Find where the given text appears and provide that cell's center as (x, y) coordinate. 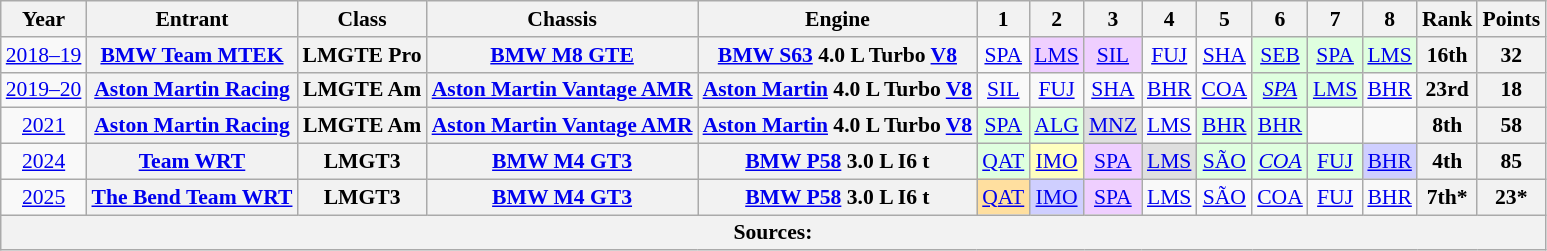
32 (1511, 55)
85 (1511, 162)
Chassis (562, 19)
Class (362, 19)
2018–19 (44, 55)
4 (1170, 19)
LMGTE Pro (362, 55)
18 (1511, 90)
3 (1113, 19)
7 (1336, 19)
5 (1224, 19)
8 (1390, 19)
Engine (838, 19)
BMW Team MTEK (192, 55)
Points (1511, 19)
Year (44, 19)
4th (1448, 162)
SEB (1280, 55)
2 (1056, 19)
2021 (44, 126)
ALG (1056, 126)
BMW S63 4.0 L Turbo V8 (838, 55)
6 (1280, 19)
58 (1511, 126)
The Bend Team WRT (192, 197)
23* (1511, 197)
23rd (1448, 90)
Team WRT (192, 162)
1 (1003, 19)
2019–20 (44, 90)
Entrant (192, 19)
16th (1448, 55)
2025 (44, 197)
Sources: (773, 233)
Rank (1448, 19)
7th* (1448, 197)
2024 (44, 162)
8th (1448, 126)
MNZ (1113, 126)
BMW M8 GTE (562, 55)
